Provide the (x, y) coordinate of the cell's center where the given text is located.  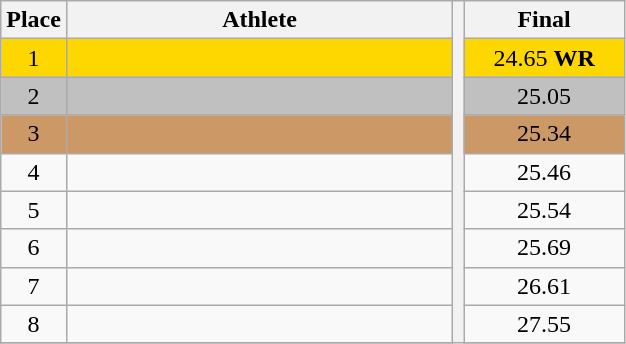
24.65 WR (544, 58)
8 (34, 324)
6 (34, 248)
27.55 (544, 324)
4 (34, 172)
7 (34, 286)
25.69 (544, 248)
25.34 (544, 134)
25.54 (544, 210)
5 (34, 210)
Place (34, 20)
Athlete (259, 20)
26.61 (544, 286)
Final (544, 20)
25.05 (544, 96)
1 (34, 58)
25.46 (544, 172)
3 (34, 134)
2 (34, 96)
